From the cell containing the given text, extract its center point as (x, y) coordinate. 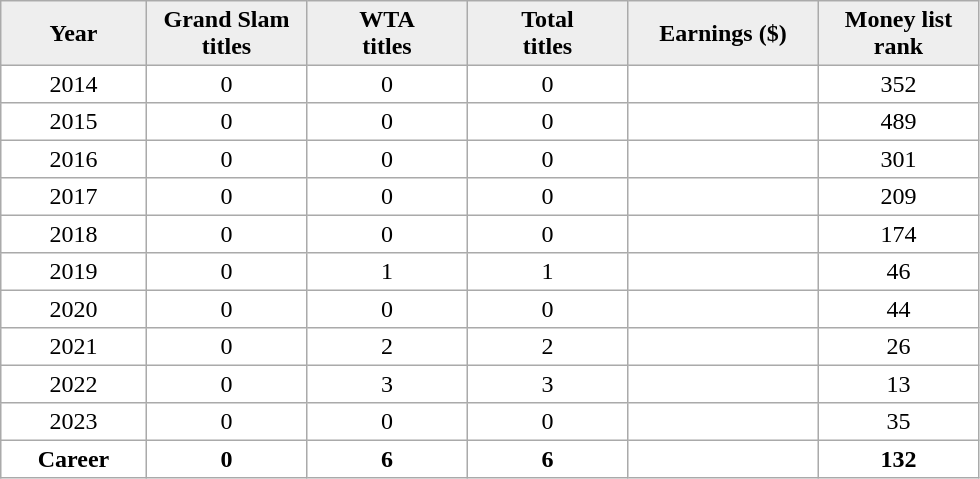
44 (898, 309)
Earnings ($) (723, 33)
132 (898, 459)
174 (898, 234)
Total titles (547, 33)
2021 (74, 347)
489 (898, 122)
2018 (74, 234)
2014 (74, 84)
13 (898, 384)
2020 (74, 309)
Grand Slam titles (226, 33)
Year (74, 33)
2016 (74, 159)
352 (898, 84)
2019 (74, 272)
2022 (74, 384)
35 (898, 422)
Money list rank (898, 33)
2015 (74, 122)
301 (898, 159)
Career (74, 459)
26 (898, 347)
209 (898, 197)
2017 (74, 197)
WTA titles (387, 33)
46 (898, 272)
2023 (74, 422)
